For the text-containing cell, return its midpoint in (x, y) coordinate format. 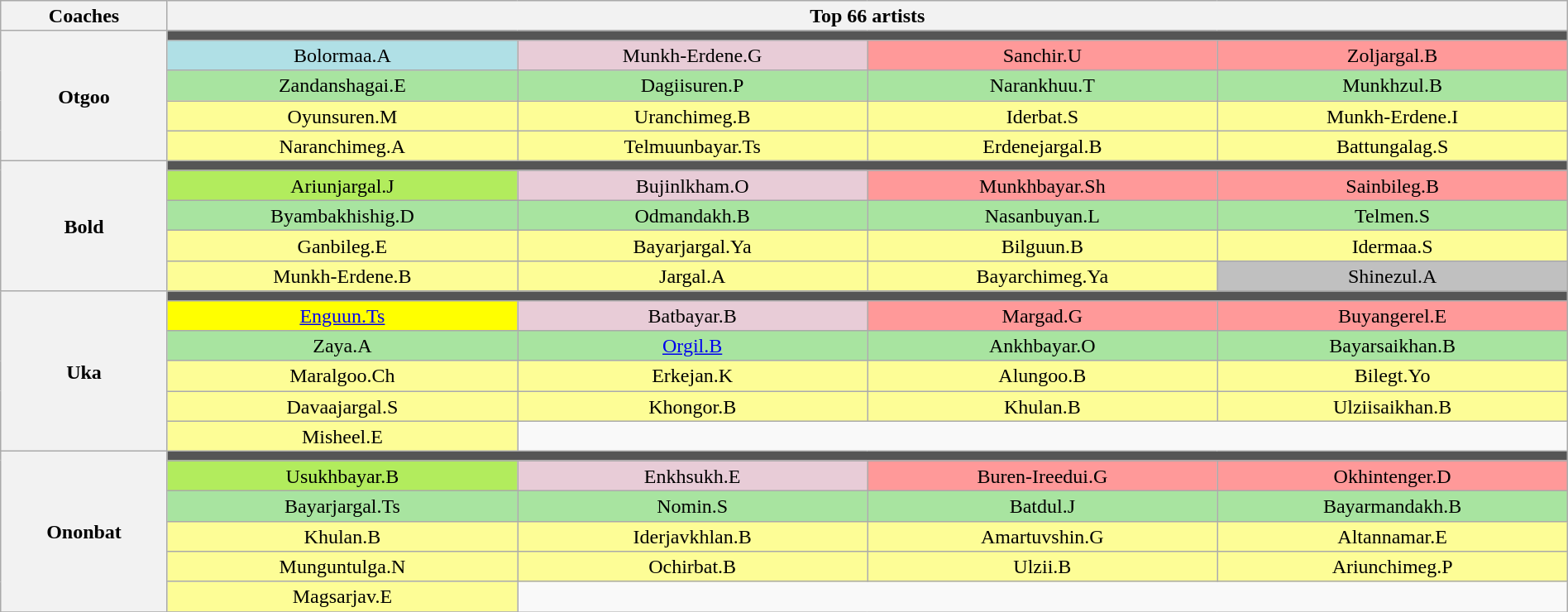
Jargal.A (693, 276)
Ononbat (84, 532)
Erdenejargal.B (1042, 146)
Nasanbuyan.L (1042, 215)
Maralgoo.Ch (342, 375)
Ankhbayar.O (1042, 346)
Bayarchimeg.Ya (1042, 276)
Idermaa.S (1393, 246)
Erkejan.K (693, 375)
Bayarmandakh.B (1393, 506)
Zoljargal.B (1393, 55)
Ganbileg.E (342, 246)
Khongor.B (693, 407)
Naranchimeg.A (342, 146)
Davaajargal.S (342, 407)
Dagiisuren.P (693, 86)
Buren-Ireedui.G (1042, 476)
Munguntulga.N (342, 567)
Telmuunbayar.Ts (693, 146)
Buyangerel.E (1393, 316)
Bolormaa.A (342, 55)
Shinezul.A (1393, 276)
Bayarjargal.Ts (342, 506)
Munkh-Erdene.I (1393, 116)
Munkh-Erdene.G (693, 55)
Top 66 artists (867, 17)
Otgoo (84, 96)
Ulziisaikhan.B (1393, 407)
Margad.G (1042, 316)
Bayarjargal.Ya (693, 246)
Altannamar.E (1393, 536)
Munkhbayar.Sh (1042, 185)
Enguun.Ts (342, 316)
Batdul.J (1042, 506)
Misheel.E (342, 437)
Bold (84, 227)
Enkhsukh.E (693, 476)
Bilegt.Yo (1393, 375)
Ariunjargal.J (342, 185)
Ariunchimeg.P (1393, 567)
Amartuvshin.G (1042, 536)
Iderjavkhlan.B (693, 536)
Batbayar.B (693, 316)
Uranchimeg.B (693, 116)
Byambakhishig.D (342, 215)
Zandanshagai.E (342, 86)
Telmen.S (1393, 215)
Okhintenger.D (1393, 476)
Sanchir.U (1042, 55)
Uka (84, 371)
Zaya.A (342, 346)
Battungalag.S (1393, 146)
Nomin.S (693, 506)
Ulzii.B (1042, 567)
Narankhuu.T (1042, 86)
Coaches (84, 17)
Bayarsaikhan.B (1393, 346)
Bujinlkham.O (693, 185)
Sainbileg.B (1393, 185)
Bilguun.B (1042, 246)
Odmandakh.B (693, 215)
Oyunsuren.M (342, 116)
Ochirbat.B (693, 567)
Iderbat.S (1042, 116)
Usukhbayar.B (342, 476)
Orgil.B (693, 346)
Alungoo.B (1042, 375)
Magsarjav.E (342, 597)
Munkh-Erdene.B (342, 276)
Munkhzul.B (1393, 86)
